Return the (X, Y) coordinate for the center point of the cell that contains the specified text.  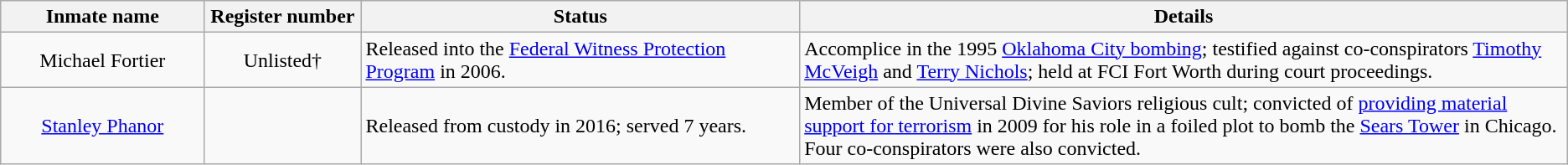
Unlisted† (283, 60)
Released from custody in 2016; served 7 years. (580, 126)
Michael Fortier (102, 60)
Stanley Phanor (102, 126)
Inmate name (102, 17)
Status (580, 17)
Released into the Federal Witness Protection Program in 2006. (580, 60)
Details (1184, 17)
Register number (283, 17)
